Extract the (X, Y) coordinate from the center of the cell holding the provided text.  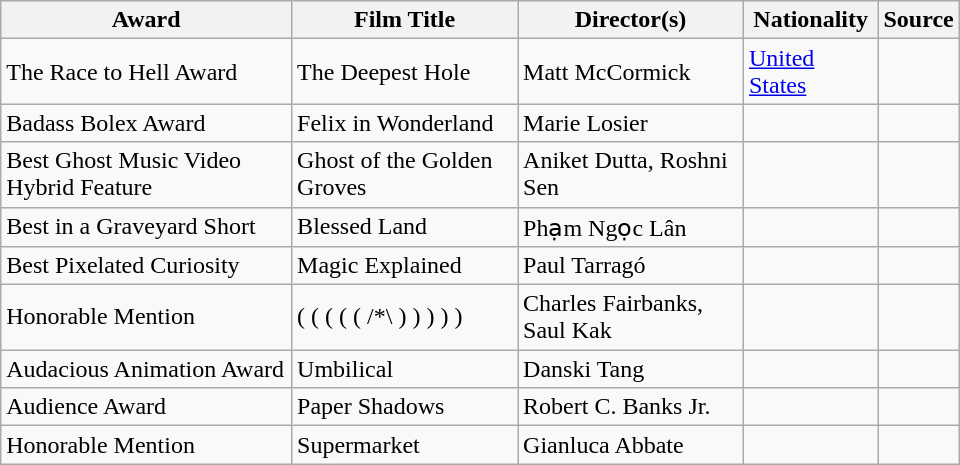
Nationality (810, 20)
Robert C. Banks Jr. (631, 407)
Best Ghost Music Video Hybrid Feature (146, 174)
Audience Award (146, 407)
Paper Shadows (405, 407)
Badass Bolex Award (146, 123)
Source (918, 20)
The Race to Hell Award (146, 72)
Best Pixelated Curiosity (146, 266)
Best in a Graveyard Short (146, 227)
Supermarket (405, 445)
Charles Fairbanks, Saul Kak (631, 318)
Aniket Dutta, Roshni Sen (631, 174)
Marie Losier (631, 123)
The Deepest Hole (405, 72)
Danski Tang (631, 369)
Ghost of the Golden Groves (405, 174)
Film Title (405, 20)
Blessed Land (405, 227)
Paul Tarragó (631, 266)
United States (810, 72)
Felix in Wonderland (405, 123)
Audacious Animation Award (146, 369)
Director(s) (631, 20)
Gianluca Abbate (631, 445)
Phạm Ngọc Lân (631, 227)
Award (146, 20)
Magic Explained (405, 266)
Matt McCormick (631, 72)
( ( ( ( ( /*\ ) ) ) ) ) (405, 318)
Umbilical (405, 369)
